Extract the [X, Y] coordinate from the center of the cell holding the provided text.  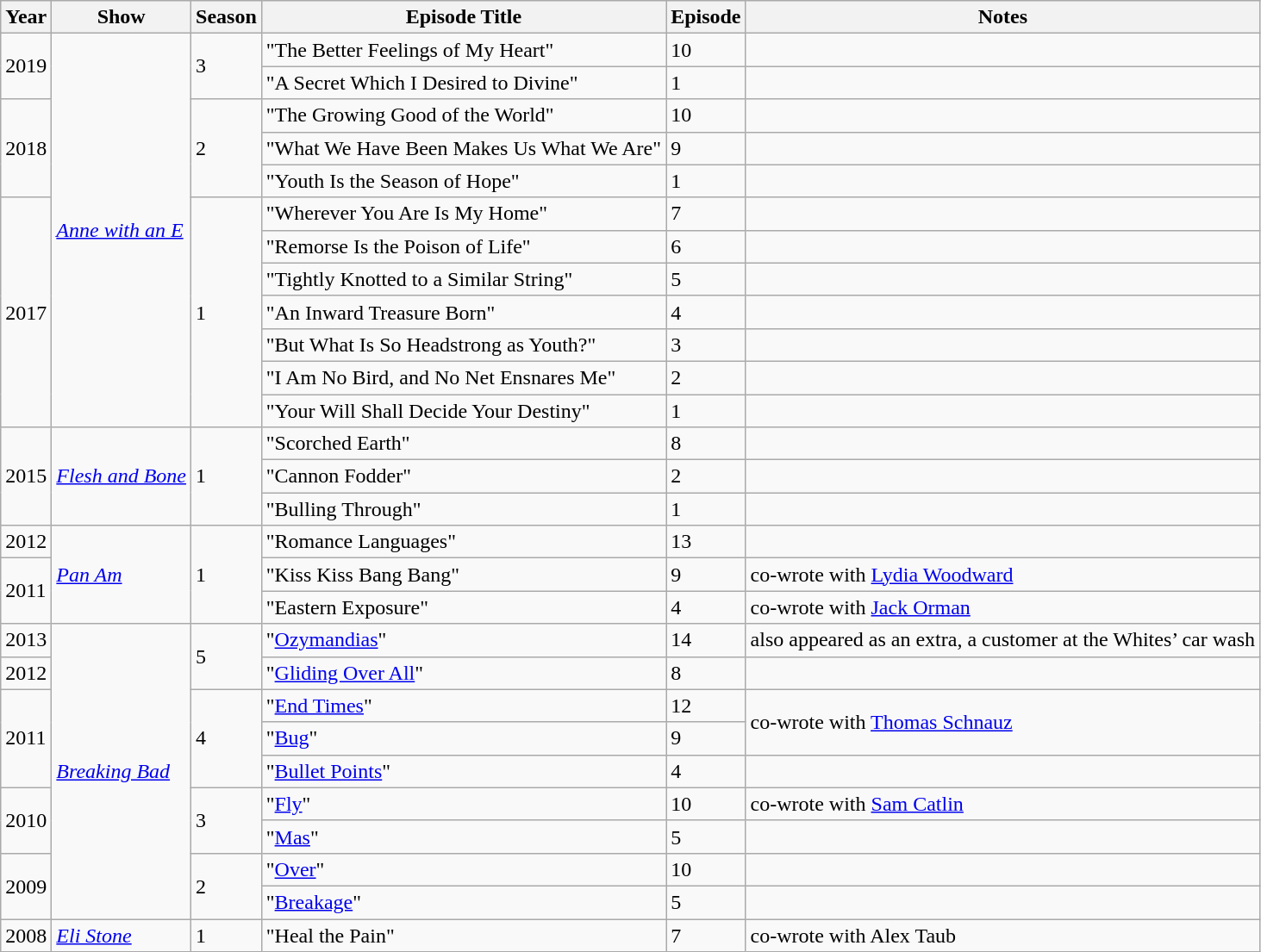
Flesh and Bone [122, 476]
"Wherever You Are Is My Home" [464, 214]
"Youth Is the Season of Hope" [464, 181]
"Bulling Through" [464, 509]
co-wrote with Sam Catlin [1003, 804]
"End Times" [464, 706]
2015 [26, 476]
"Cannon Fodder" [464, 476]
"The Growing Good of the World" [464, 115]
Episode Title [464, 17]
"Over" [464, 869]
"Heal the Pain" [464, 935]
"Eastern Exposure" [464, 607]
13 [706, 542]
2009 [26, 886]
"Romance Languages" [464, 542]
Pan Am [122, 575]
Episode [706, 17]
14 [706, 640]
"The Better Feelings of My Heart" [464, 50]
Notes [1003, 17]
"Breakage" [464, 902]
"An Inward Treasure Born" [464, 312]
"A Secret Which I Desired to Divine" [464, 83]
2013 [26, 640]
"Mas" [464, 837]
"Bug" [464, 738]
Year [26, 17]
co-wrote with Alex Taub [1003, 935]
"Gliding Over All" [464, 673]
"Your Will Shall Decide Your Destiny" [464, 411]
Season [227, 17]
also appeared as an extra, a customer at the Whites’ car wash [1003, 640]
6 [706, 246]
"Bullet Points" [464, 771]
"Kiss Kiss Bang Bang" [464, 575]
"Scorched Earth" [464, 444]
co-wrote with Jack Orman [1003, 607]
2017 [26, 312]
Show [122, 17]
"I Am No Bird, and No Net Ensnares Me" [464, 377]
co-wrote with Lydia Woodward [1003, 575]
2008 [26, 935]
2010 [26, 820]
2018 [26, 148]
"Ozymandias" [464, 640]
12 [706, 706]
Anne with an E [122, 231]
"But What Is So Headstrong as Youth?" [464, 345]
"Fly" [464, 804]
"Tightly Knotted to a Similar String" [464, 279]
"What We Have Been Makes Us What We Are" [464, 148]
Breaking Bad [122, 772]
2019 [26, 66]
co-wrote with Thomas Schnauz [1003, 722]
Eli Stone [122, 935]
"Remorse Is the Poison of Life" [464, 246]
